Scan for the cell matching the given text and deliver its (X, Y) coordinate at center. 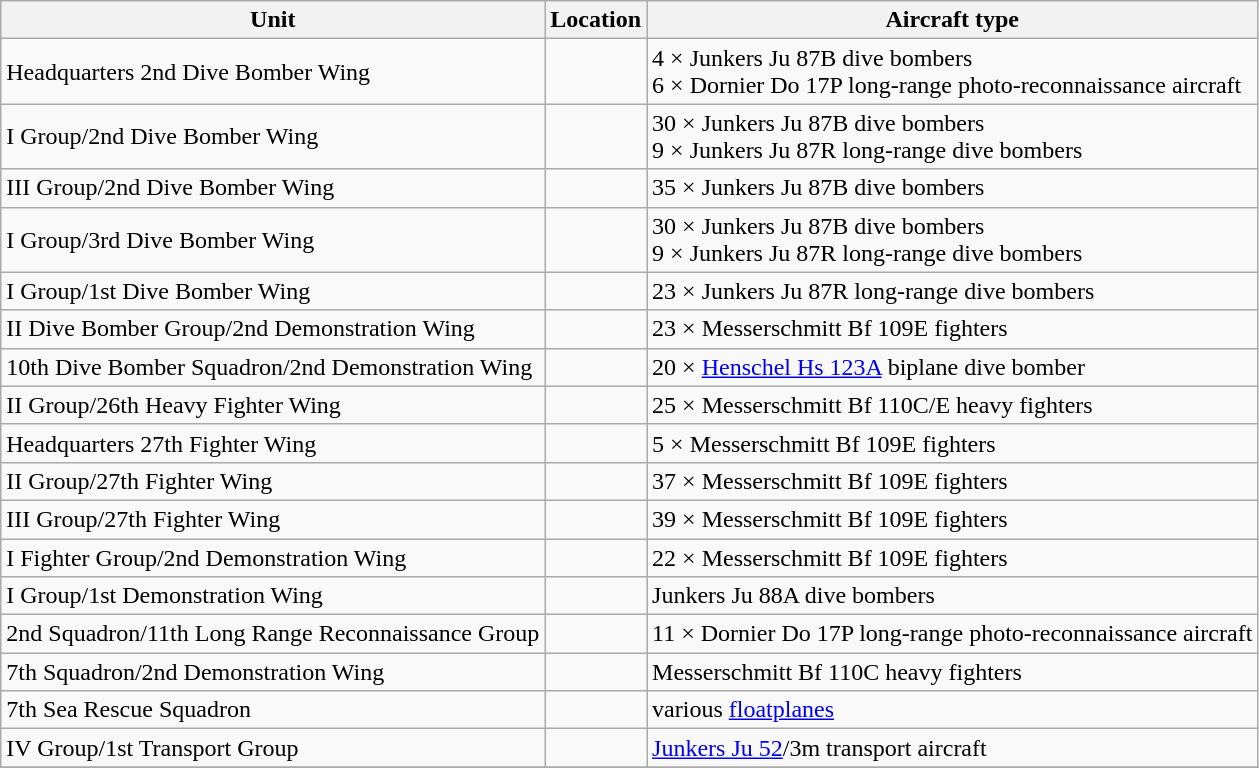
I Group/2nd Dive Bomber Wing (273, 136)
IV Group/1st Transport Group (273, 748)
Unit (273, 20)
II Group/26th Heavy Fighter Wing (273, 405)
various floatplanes (952, 710)
III Group/27th Fighter Wing (273, 519)
25 × Messerschmitt Bf 110C/E heavy fighters (952, 405)
11 × Dornier Do 17P long-range photo-reconnaissance aircraft (952, 634)
I Fighter Group/2nd Demonstration Wing (273, 557)
II Group/27th Fighter Wing (273, 481)
Messerschmitt Bf 110C heavy fighters (952, 672)
I Group/1st Dive Bomber Wing (273, 291)
10th Dive Bomber Squadron/2nd Demonstration Wing (273, 367)
22 × Messerschmitt Bf 109E fighters (952, 557)
39 × Messerschmitt Bf 109E fighters (952, 519)
Headquarters 2nd Dive Bomber Wing (273, 72)
20 × Henschel Hs 123A biplane dive bomber (952, 367)
23 × Junkers Ju 87R long-range dive bombers (952, 291)
35 × Junkers Ju 87B dive bombers (952, 188)
7th Squadron/2nd Demonstration Wing (273, 672)
4 × Junkers Ju 87B dive bombers6 × Dornier Do 17P long-range photo-reconnaissance aircraft (952, 72)
Junkers Ju 88A dive bombers (952, 596)
Location (596, 20)
Aircraft type (952, 20)
I Group/1st Demonstration Wing (273, 596)
7th Sea Rescue Squadron (273, 710)
5 × Messerschmitt Bf 109E fighters (952, 443)
2nd Squadron/11th Long Range Reconnaissance Group (273, 634)
37 × Messerschmitt Bf 109E fighters (952, 481)
III Group/2nd Dive Bomber Wing (273, 188)
I Group/3rd Dive Bomber Wing (273, 240)
II Dive Bomber Group/2nd Demonstration Wing (273, 329)
23 × Messerschmitt Bf 109E fighters (952, 329)
Junkers Ju 52/3m transport aircraft (952, 748)
Headquarters 27th Fighter Wing (273, 443)
